Output the [X, Y] coordinate of the center of the cell containing the given text.  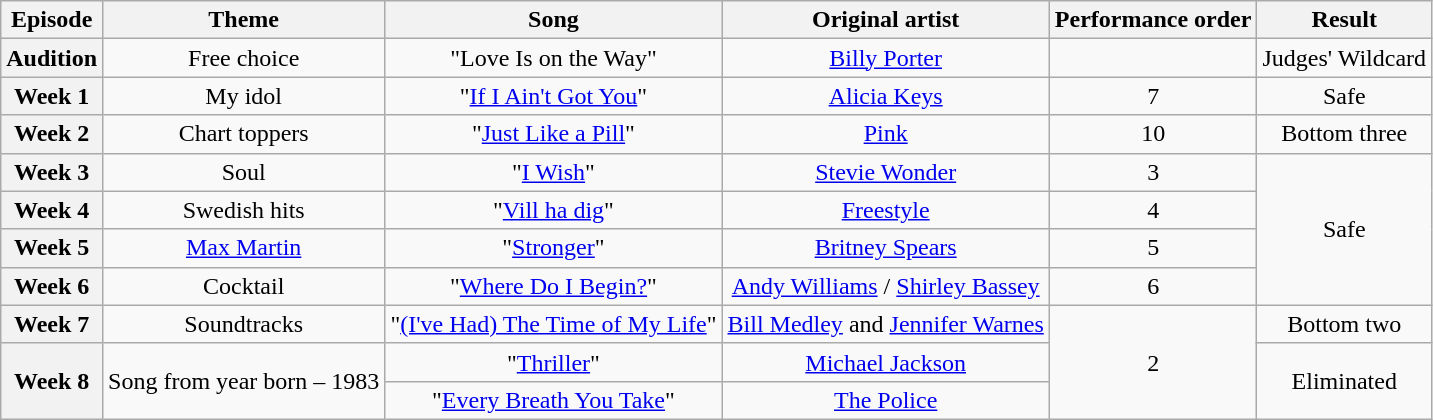
Result [1344, 20]
Bottom three [1344, 134]
Swedish hits [244, 210]
Judges' Wildcard [1344, 58]
"(I've Had) The Time of My Life" [554, 324]
Week 5 [52, 248]
7 [1153, 96]
Billy Porter [886, 58]
Max Martin [244, 248]
Week 1 [52, 96]
Audition [52, 58]
Andy Williams / Shirley Bassey [886, 286]
Week 3 [52, 172]
Soul [244, 172]
5 [1153, 248]
"I Wish" [554, 172]
My idol [244, 96]
Song [554, 20]
"Vill ha dig" [554, 210]
Freestyle [886, 210]
Britney Spears [886, 248]
Week 4 [52, 210]
Michael Jackson [886, 362]
Bill Medley and Jennifer Warnes [886, 324]
"Where Do I Begin?" [554, 286]
Week 8 [52, 381]
Eliminated [1344, 381]
Episode [52, 20]
"Every Breath You Take" [554, 400]
Pink [886, 134]
Alicia Keys [886, 96]
Original artist [886, 20]
"Love Is on the Way" [554, 58]
6 [1153, 286]
Performance order [1153, 20]
Week 7 [52, 324]
4 [1153, 210]
Song from year born – 1983 [244, 381]
Week 2 [52, 134]
"Just Like a Pill" [554, 134]
Cocktail [244, 286]
Chart toppers [244, 134]
Theme [244, 20]
10 [1153, 134]
Bottom two [1344, 324]
Week 6 [52, 286]
2 [1153, 362]
"Thriller" [554, 362]
Stevie Wonder [886, 172]
Free choice [244, 58]
"If I Ain't Got You" [554, 96]
Soundtracks [244, 324]
The Police [886, 400]
3 [1153, 172]
"Stronger" [554, 248]
